Extract the (X, Y) coordinate from the center of the cell holding the provided text.  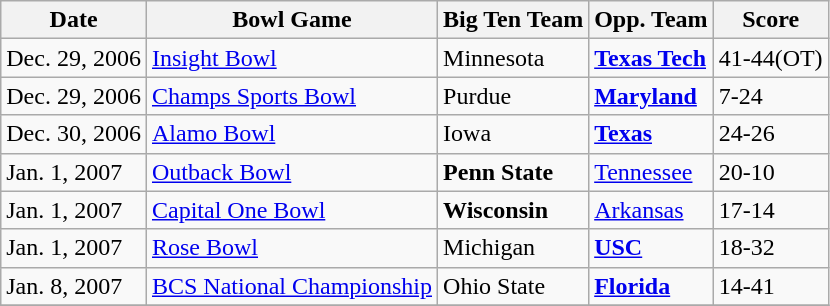
Tennessee (651, 172)
41-44(OT) (770, 58)
17-14 (770, 210)
Bowl Game (292, 20)
Jan. 8, 2007 (74, 286)
14-41 (770, 286)
Rose Bowl (292, 248)
Florida (651, 286)
Score (770, 20)
BCS National Championship (292, 286)
Penn State (514, 172)
Champs Sports Bowl (292, 96)
Opp. Team (651, 20)
Dec. 30, 2006 (74, 134)
Arkansas (651, 210)
Texas Tech (651, 58)
20-10 (770, 172)
Purdue (514, 96)
Ohio State (514, 286)
Texas (651, 134)
Capital One Bowl (292, 210)
Insight Bowl (292, 58)
Michigan (514, 248)
Wisconsin (514, 210)
Maryland (651, 96)
24-26 (770, 134)
Outback Bowl (292, 172)
Minnesota (514, 58)
Alamo Bowl (292, 134)
Date (74, 20)
Iowa (514, 134)
18-32 (770, 248)
USC (651, 248)
Big Ten Team (514, 20)
7-24 (770, 96)
